Pinpoint the cell where the given text exists, returning its [x, y] midpoint coordinate. 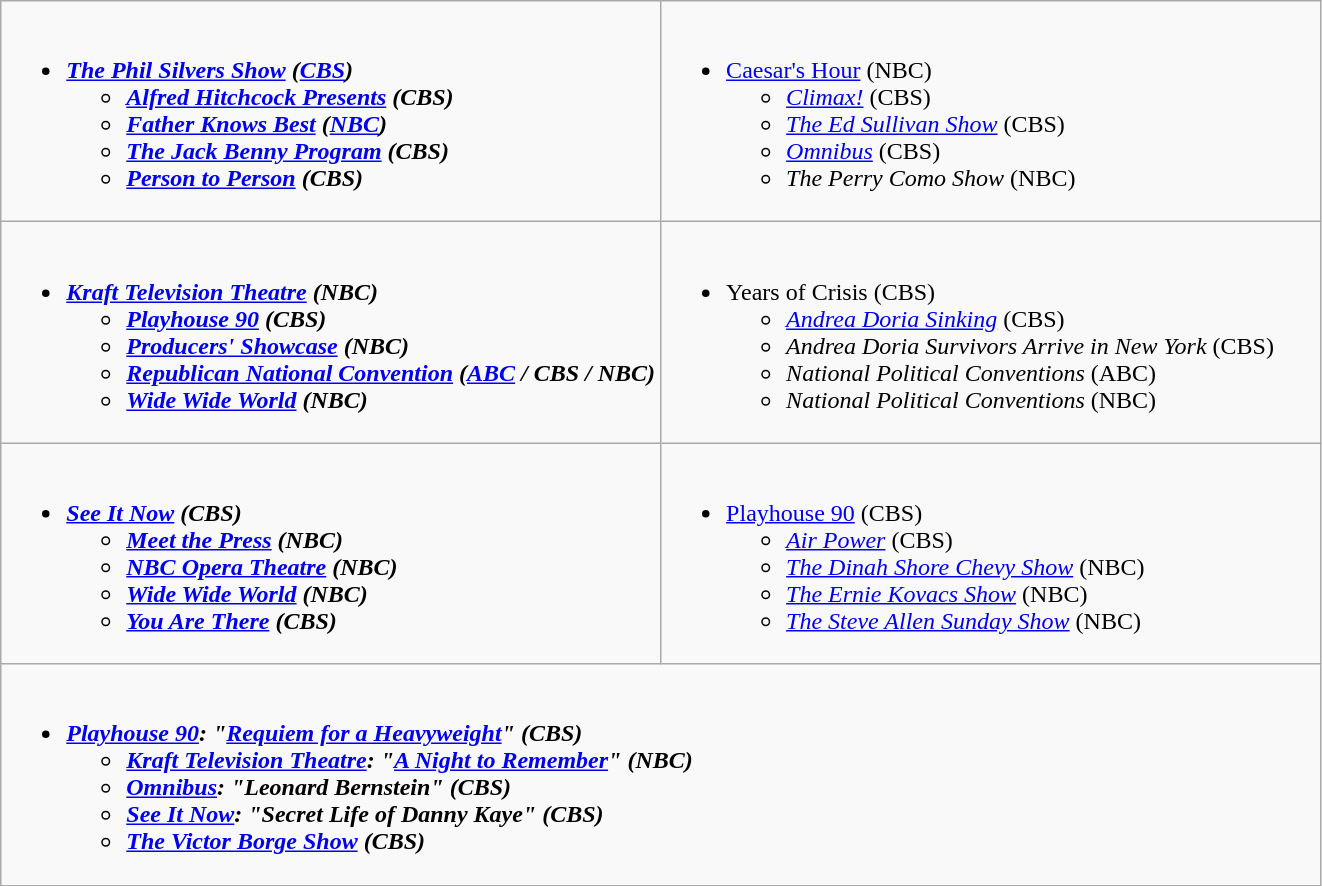
See It Now (CBS)Meet the Press (NBC)NBC Opera Theatre (NBC)Wide Wide World (NBC)You Are There (CBS) [331, 554]
Caesar's Hour (NBC)Climax! (CBS)The Ed Sullivan Show (CBS)Omnibus (CBS)The Perry Como Show (NBC) [991, 112]
Kraft Television Theatre (NBC)Playhouse 90 (CBS)Producers' Showcase (NBC)Republican National Convention (ABC / CBS / NBC)Wide Wide World (NBC) [331, 332]
Playhouse 90 (CBS)Air Power (CBS)The Dinah Shore Chevy Show (NBC)The Ernie Kovacs Show (NBC)The Steve Allen Sunday Show (NBC) [991, 554]
The Phil Silvers Show (CBS)Alfred Hitchcock Presents (CBS)Father Knows Best (NBC)The Jack Benny Program (CBS)Person to Person (CBS) [331, 112]
